From the cell containing the given text, extract its center point as (X, Y) coordinate. 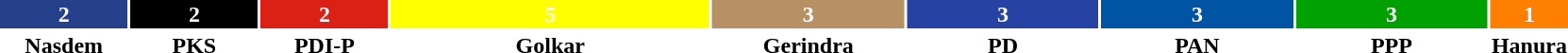
1 (1528, 14)
5 (550, 14)
